Detect which cell encompasses the target text, then output its [x, y] center coordinate. 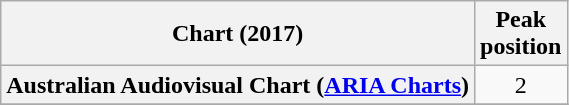
2 [521, 85]
Peakposition [521, 34]
Australian Audiovisual Chart (ARIA Charts) [238, 85]
Chart (2017) [238, 34]
